Find where the given text appears and provide that cell's center as [X, Y] coordinate. 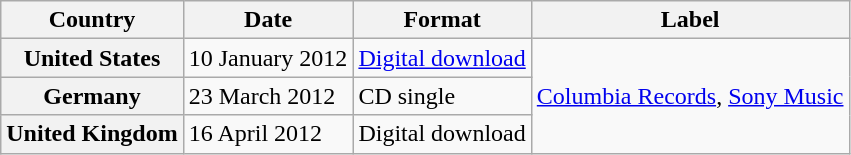
16 April 2012 [268, 134]
Germany [92, 96]
Columbia Records, Sony Music [690, 96]
CD single [442, 96]
10 January 2012 [268, 58]
Label [690, 20]
Format [442, 20]
United States [92, 58]
Date [268, 20]
Country [92, 20]
23 March 2012 [268, 96]
United Kingdom [92, 134]
